Capture the cell that displays the provided text and extract its (X, Y) central coordinate. 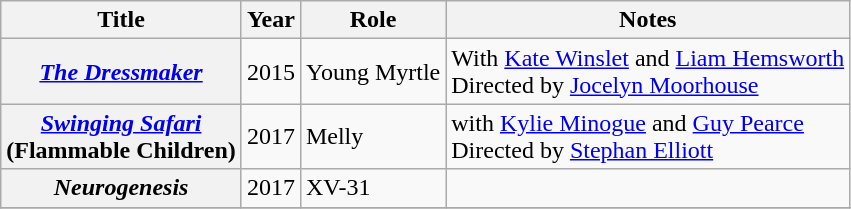
Neurogenesis (122, 188)
Notes (648, 20)
XV-31 (372, 188)
2015 (270, 72)
Year (270, 20)
With Kate Winslet and Liam Hemsworth Directed by Jocelyn Moorhouse (648, 72)
Role (372, 20)
Melly (372, 136)
Title (122, 20)
Swinging Safari(Flammable Children) (122, 136)
with Kylie Minogue and Guy Pearce Directed by Stephan Elliott (648, 136)
The Dressmaker (122, 72)
Young Myrtle (372, 72)
